Capture the cell that displays the provided text and extract its (X, Y) central coordinate. 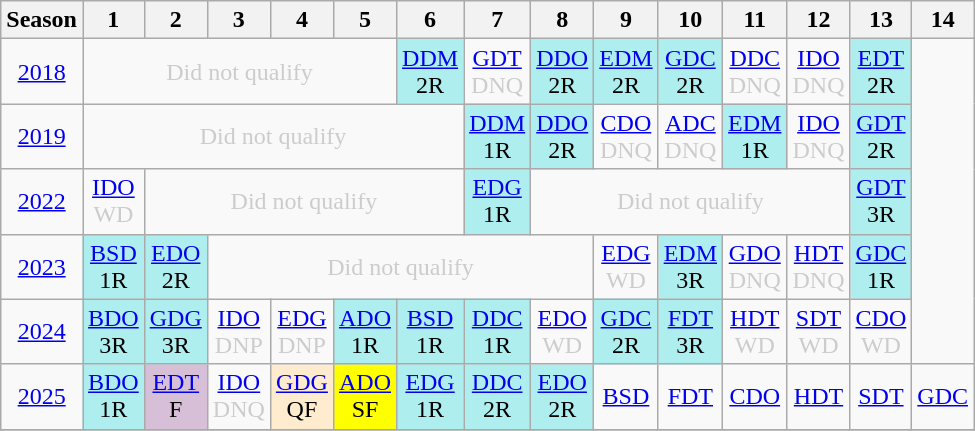
2025 (42, 396)
Season (42, 20)
12 (818, 20)
FDT (690, 396)
2019 (42, 136)
EDM3R (690, 266)
3 (238, 20)
2 (176, 20)
EDM2R (626, 72)
EDM1R (755, 136)
8 (562, 20)
EDTF (176, 396)
FDT3R (690, 332)
GDC1R (881, 266)
7 (498, 20)
5 (364, 20)
9 (626, 20)
IDOWD (113, 202)
SDTWD (818, 332)
GDT3R (881, 202)
CDOWD (881, 332)
11 (755, 20)
ADO1R (364, 332)
GDT2R (881, 136)
DDM2R (430, 72)
DDCDNQ (755, 72)
13 (881, 20)
EDGWD (626, 266)
4 (302, 20)
EDGDNP (302, 332)
14 (943, 20)
IDODNP (238, 332)
2022 (42, 202)
GDG3R (176, 332)
EDOWD (562, 332)
1 (113, 20)
SDT (881, 396)
HDTWD (755, 332)
GDTDNQ (498, 72)
2018 (42, 72)
DDC2R (498, 396)
GDC (943, 396)
ADOSF (364, 396)
10 (690, 20)
2023 (42, 266)
BDO3R (113, 332)
CDODNQ (626, 136)
ADCDNQ (690, 136)
2024 (42, 332)
6 (430, 20)
HDTDNQ (818, 266)
CDO (755, 396)
BDO1R (113, 396)
GDGQF (302, 396)
DDC1R (498, 332)
EDT2R (881, 72)
HDT (818, 396)
BSD (626, 396)
DDM1R (498, 136)
GDODNQ (755, 266)
